Extract the [x, y] coordinate from the center of the cell holding the provided text.  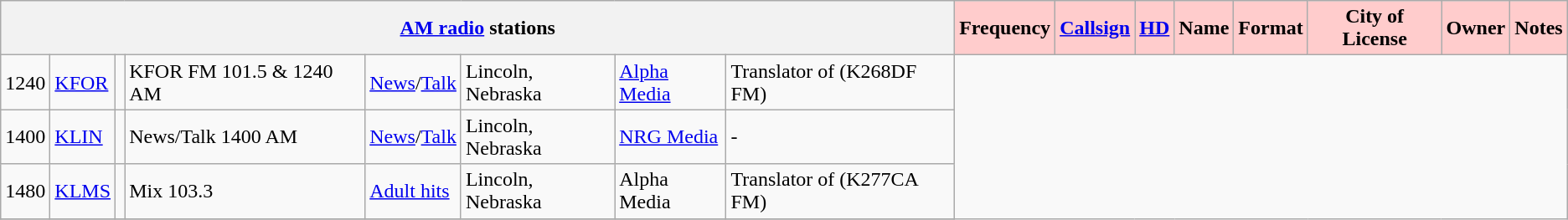
Translator of (K277CA FM) [841, 191]
NRG Media [670, 137]
City of License [1375, 28]
KLMS [83, 191]
Format [1271, 28]
Frequency [1005, 28]
- [841, 137]
KFOR [83, 82]
1480 [25, 191]
1400 [25, 137]
Callsign [1096, 28]
Name [1204, 28]
News/Talk 1400 AM [245, 137]
HD [1154, 28]
Owner [1476, 28]
Notes [1539, 28]
Mix 103.3 [245, 191]
KLIN [83, 137]
Adult hits [414, 191]
Translator of (K268DF FM) [841, 82]
KFOR FM 101.5 & 1240 AM [245, 82]
AM radio stations [477, 28]
1240 [25, 82]
